Identify which cell holds the provided text, then report its [X, Y] central coordinate. 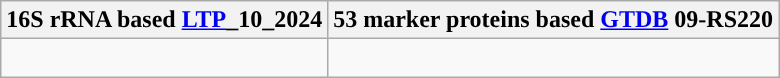
53 marker proteins based GTDB 09-RS220 [554, 20]
16S rRNA based LTP_10_2024 [164, 20]
